Provide the [x, y] coordinate of the cell's center where the given text is located.  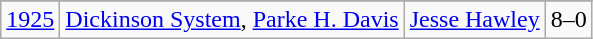
8–0 [568, 20]
1925 [30, 20]
Jesse Hawley [474, 20]
Dickinson System, Parke H. Davis [232, 20]
